Search for the cell housing the specified text and yield its (x, y) center coordinate. 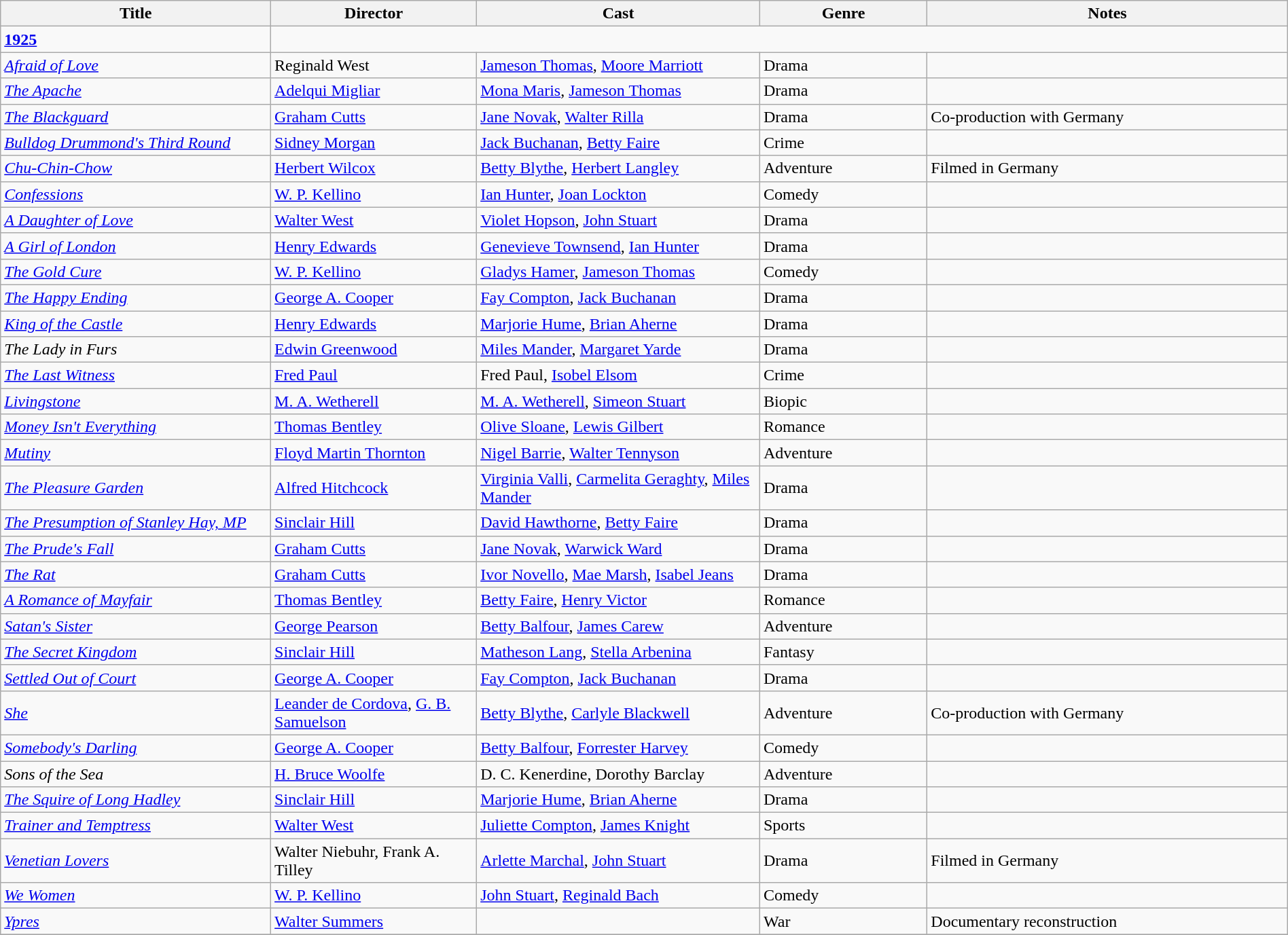
Sports (843, 826)
Chu-Chin-Chow (136, 168)
Jameson Thomas, Moore Marriott (618, 65)
She (136, 713)
Jane Novak, Warwick Ward (618, 549)
Bulldog Drummond's Third Round (136, 143)
Nigel Barrie, Walter Tennyson (618, 453)
Afraid of Love (136, 65)
Betty Faire, Henry Victor (618, 600)
The Pleasure Garden (136, 488)
A Girl of London (136, 246)
A Daughter of Love (136, 220)
Walter Summers (374, 921)
Trainer and Temptress (136, 826)
War (843, 921)
A Romance of Mayfair (136, 600)
John Stuart, Reginald Bach (618, 896)
Satan's Sister (136, 626)
Fred Paul (374, 375)
Sons of the Sea (136, 773)
George Pearson (374, 626)
Walter Niebuhr, Frank A. Tilley (374, 861)
The Prude's Fall (136, 549)
Ian Hunter, Joan Lockton (618, 194)
Money Isn't Everything (136, 427)
Alfred Hitchcock (374, 488)
The Lady in Furs (136, 350)
Gladys Hamer, Jameson Thomas (618, 272)
Matheson Lang, Stella Arbenina (618, 652)
Betty Blythe, Herbert Langley (618, 168)
Jack Buchanan, Betty Faire (618, 143)
Miles Mander, Margaret Yarde (618, 350)
Livingstone (136, 401)
Floyd Martin Thornton (374, 453)
H. Bruce Woolfe (374, 773)
Notes (1107, 14)
Jane Novak, Walter Rilla (618, 117)
M. A. Wetherell, Simeon Stuart (618, 401)
Genevieve Townsend, Ian Hunter (618, 246)
Fantasy (843, 652)
The Rat (136, 574)
Juliette Compton, James Knight (618, 826)
Documentary reconstruction (1107, 921)
Title (136, 14)
Reginald West (374, 65)
Fred Paul, Isobel Elsom (618, 375)
Edwin Greenwood (374, 350)
M. A. Wetherell (374, 401)
Genre (843, 14)
The Squire of Long Hadley (136, 800)
Olive Sloane, Lewis Gilbert (618, 427)
1925 (136, 39)
The Presumption of Stanley Hay, MP (136, 523)
Arlette Marchal, John Stuart (618, 861)
The Secret Kingdom (136, 652)
Violet Hopson, John Stuart (618, 220)
Ivor Novello, Mae Marsh, Isabel Jeans (618, 574)
David Hawthorne, Betty Faire (618, 523)
The Gold Cure (136, 272)
Betty Balfour, Forrester Harvey (618, 748)
D. C. Kenerdine, Dorothy Barclay (618, 773)
Betty Blythe, Carlyle Blackwell (618, 713)
Ypres (136, 921)
Betty Balfour, James Carew (618, 626)
Virginia Valli, Carmelita Geraghty, Miles Mander (618, 488)
Cast (618, 14)
Somebody's Darling (136, 748)
Biopic (843, 401)
Sidney Morgan (374, 143)
Leander de Cordova, G. B. Samuelson (374, 713)
Settled Out of Court (136, 678)
The Blackguard (136, 117)
Confessions (136, 194)
The Apache (136, 91)
King of the Castle (136, 324)
Herbert Wilcox (374, 168)
Venetian Lovers (136, 861)
The Last Witness (136, 375)
The Happy Ending (136, 297)
Director (374, 14)
Adelqui Migliar (374, 91)
Mona Maris, Jameson Thomas (618, 91)
We Women (136, 896)
Mutiny (136, 453)
